Return the (x, y) coordinate for the center point of the cell that contains the specified text.  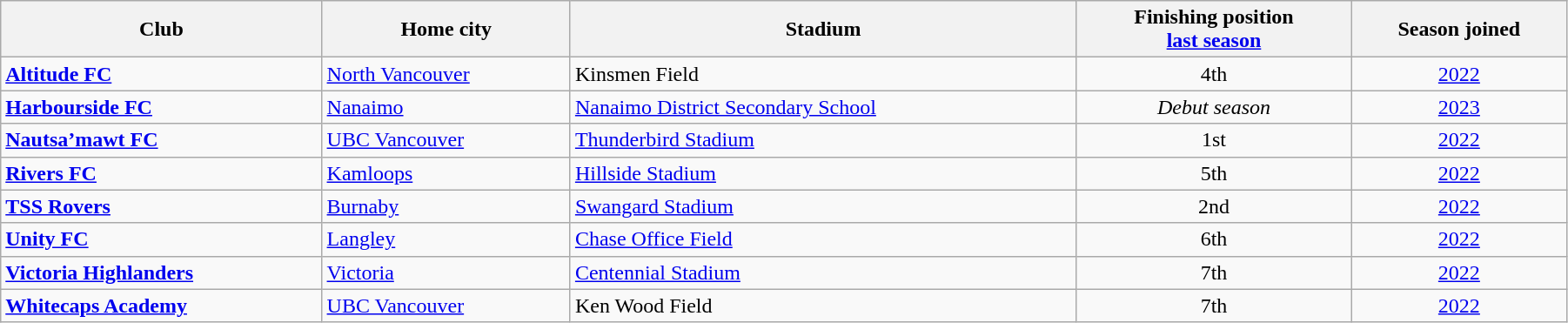
6th (1215, 239)
Club (162, 30)
2nd (1215, 206)
Season joined (1458, 30)
4th (1215, 74)
Chase Office Field (823, 239)
Hillside Stadium (823, 173)
Nanaimo (446, 107)
Victoria Highlanders (162, 273)
Harbourside FC (162, 107)
Centennial Stadium (823, 273)
Burnaby (446, 206)
Rivers FC (162, 173)
Nanaimo District Secondary School (823, 107)
Langley (446, 239)
Unity FC (162, 239)
Debut season (1215, 107)
Altitude FC (162, 74)
2023 (1458, 107)
Ken Wood Field (823, 306)
Swangard Stadium (823, 206)
Victoria (446, 273)
Kinsmen Field (823, 74)
Thunderbird Stadium (823, 140)
Nautsa’mawt FC (162, 140)
Whitecaps Academy (162, 306)
North Vancouver (446, 74)
5th (1215, 173)
Kamloops (446, 173)
TSS Rovers (162, 206)
Home city (446, 30)
1st (1215, 140)
Finishing positionlast season (1215, 30)
Stadium (823, 30)
